Identify which cell holds the provided text, then report its (X, Y) central coordinate. 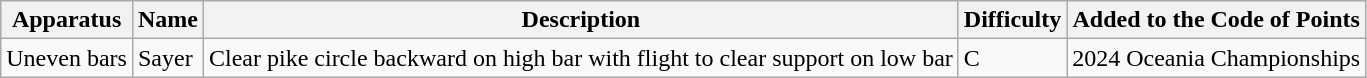
Clear pike circle backward on high bar with flight to clear support on low bar (580, 58)
Description (580, 20)
C (1012, 58)
2024 Oceania Championships (1216, 58)
Added to the Code of Points (1216, 20)
Name (168, 20)
Difficulty (1012, 20)
Apparatus (67, 20)
Uneven bars (67, 58)
Sayer (168, 58)
